Identify which cell holds the provided text, then report its [X, Y] central coordinate. 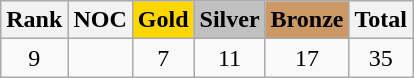
35 [381, 58]
Gold [163, 20]
Total [381, 20]
7 [163, 58]
Bronze [307, 20]
11 [230, 58]
Rank [34, 20]
Silver [230, 20]
NOC [100, 20]
9 [34, 58]
17 [307, 58]
